Find where the given text appears and provide that cell's center as (X, Y) coordinate. 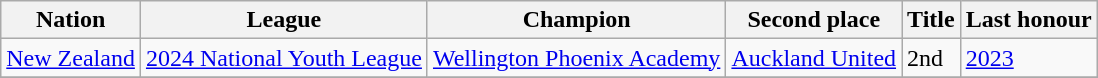
League (284, 20)
New Zealand (71, 58)
Last honour (1028, 20)
2nd (932, 58)
Title (932, 20)
2024 National Youth League (284, 58)
2023 (1028, 58)
Nation (71, 20)
Second place (814, 20)
Champion (576, 20)
Wellington Phoenix Academy (576, 58)
Auckland United (814, 58)
